From the cell containing the given text, extract its center point as [x, y] coordinate. 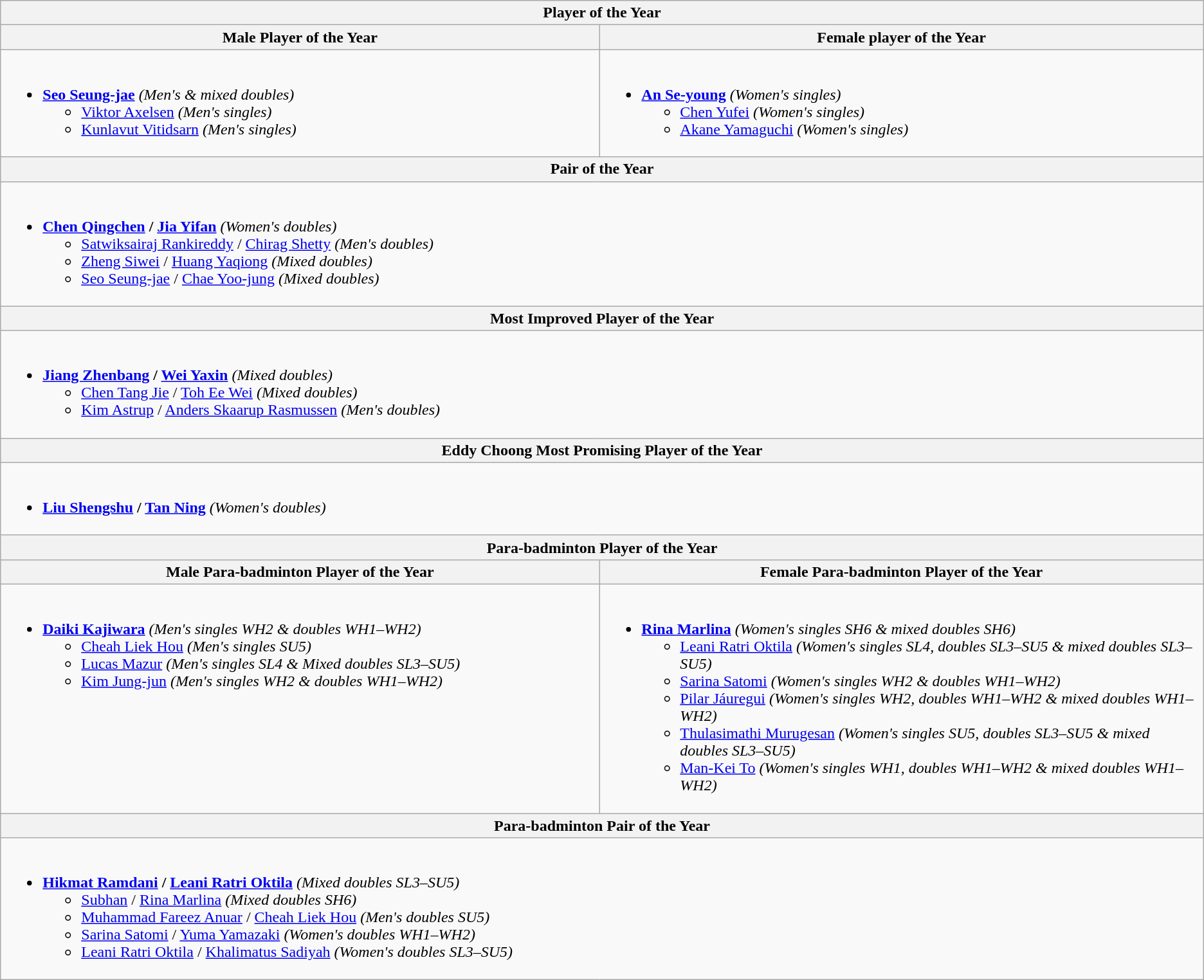
Para-badminton Pair of the Year [602, 825]
Eddy Choong Most Promising Player of the Year [602, 450]
Liu Shengshu / Tan Ning (Women's doubles) [602, 499]
Jiang Zhenbang / Wei Yaxin (Mixed doubles) Chen Tang Jie / Toh Ee Wei (Mixed doubles) Kim Astrup / Anders Skaarup Rasmussen (Men's doubles) [602, 385]
Most Improved Player of the Year [602, 318]
Para-badminton Player of the Year [602, 547]
Male Player of the Year [300, 37]
Male Para-badminton Player of the Year [300, 572]
Female player of the Year [902, 37]
Pair of the Year [602, 169]
An Se-young (Women's singles) Chen Yufei (Women's singles) Akane Yamaguchi (Women's singles) [902, 103]
Seo Seung-jae (Men's & mixed doubles) Viktor Axelsen (Men's singles) Kunlavut Vitidsarn (Men's singles) [300, 103]
Player of the Year [602, 13]
Female Para-badminton Player of the Year [902, 572]
